Find where the given text appears and provide that cell's center as (X, Y) coordinate. 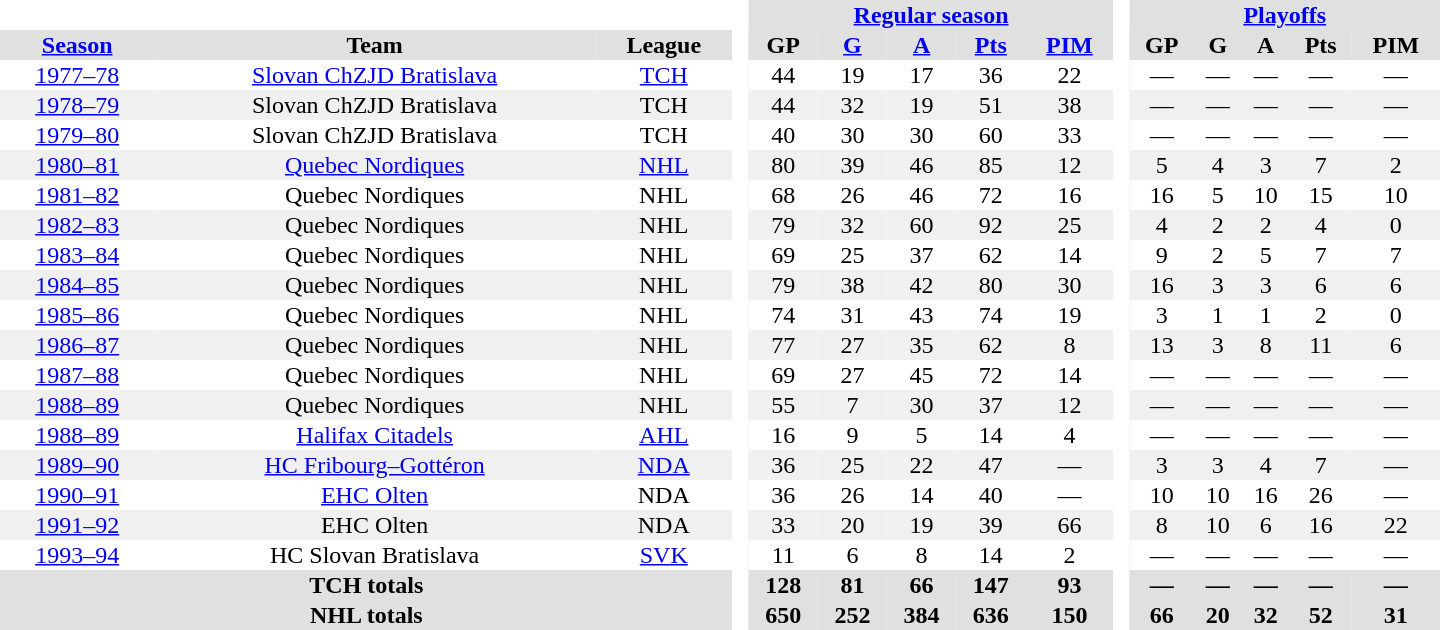
17 (922, 75)
League (664, 45)
92 (990, 225)
SVK (664, 555)
Playoffs (1284, 15)
13 (1161, 345)
52 (1321, 615)
15 (1321, 195)
NHL totals (366, 615)
636 (990, 615)
1985–86 (77, 315)
47 (990, 465)
Regular season (932, 15)
Halifax Citadels (374, 435)
68 (784, 195)
1979–80 (77, 135)
AHL (664, 435)
81 (852, 585)
55 (784, 405)
1989–90 (77, 465)
43 (922, 315)
Season (77, 45)
1991–92 (77, 525)
85 (990, 165)
1978–79 (77, 105)
77 (784, 345)
150 (1069, 615)
128 (784, 585)
252 (852, 615)
51 (990, 105)
1993–94 (77, 555)
42 (922, 285)
1984–85 (77, 285)
1990–91 (77, 495)
1980–81 (77, 165)
1982–83 (77, 225)
1987–88 (77, 375)
93 (1069, 585)
650 (784, 615)
1983–84 (77, 255)
147 (990, 585)
1977–78 (77, 75)
1981–82 (77, 195)
35 (922, 345)
TCH totals (366, 585)
45 (922, 375)
384 (922, 615)
1986–87 (77, 345)
Team (374, 45)
HC Fribourg–Gottéron (374, 465)
HC Slovan Bratislava (374, 555)
